Pinpoint the cell where the given text exists, returning its [X, Y] midpoint coordinate. 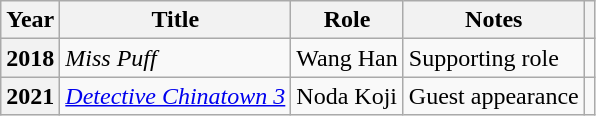
Noda Koji [347, 96]
2018 [30, 58]
Supporting role [494, 58]
Detective Chinatown 3 [176, 96]
Year [30, 20]
Miss Puff [176, 58]
Guest appearance [494, 96]
2021 [30, 96]
Wang Han [347, 58]
Notes [494, 20]
Role [347, 20]
Title [176, 20]
